Extract the (X, Y) coordinate from the center of the cell holding the provided text.  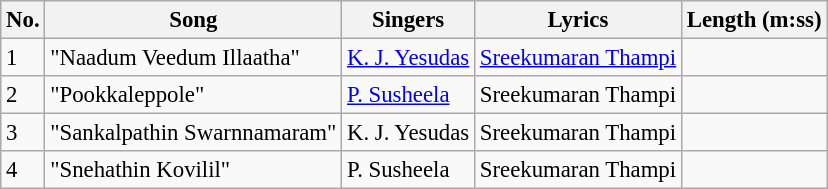
"Sankalpathin Swarnnamaram" (194, 133)
4 (23, 170)
2 (23, 95)
Singers (408, 20)
Song (194, 20)
1 (23, 58)
"Pookkaleppole" (194, 95)
Lyrics (578, 20)
"Naadum Veedum Illaatha" (194, 58)
No. (23, 20)
Length (m:ss) (754, 20)
3 (23, 133)
"Snehathin Kovilil" (194, 170)
